Search for the cell housing the specified text and yield its (X, Y) center coordinate. 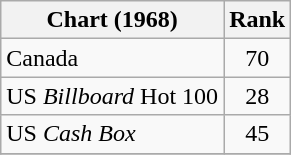
Rank (258, 20)
70 (258, 58)
US Billboard Hot 100 (112, 96)
US Cash Box (112, 134)
Chart (1968) (112, 20)
45 (258, 134)
28 (258, 96)
Canada (112, 58)
